Capture the cell that displays the provided text and extract its (X, Y) central coordinate. 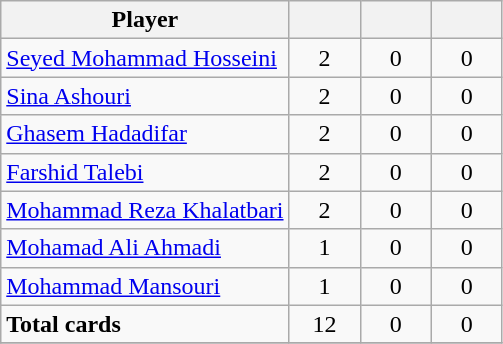
Mohammad Mansouri (145, 286)
Total cards (145, 324)
Seyed Mohammad Hosseini (145, 58)
Sina Ashouri (145, 96)
Mohammad Reza Khalatbari (145, 210)
Ghasem Hadadifar (145, 134)
Player (145, 20)
Farshid Talebi (145, 172)
Mohamad Ali Ahmadi (145, 248)
12 (324, 324)
